Determine the [X, Y] coordinate at the center of the cell enclosing the given text.  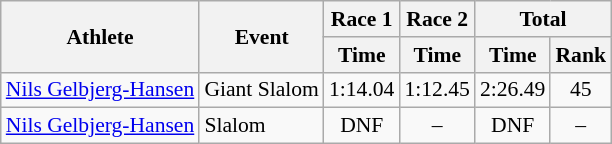
1:14.04 [362, 90]
Total [543, 19]
Race 2 [436, 19]
Slalom [262, 126]
1:12.45 [436, 90]
Race 1 [362, 19]
Athlete [100, 36]
45 [580, 90]
2:26.49 [512, 90]
Event [262, 36]
Rank [580, 55]
Giant Slalom [262, 90]
